Pinpoint the cell where the given text exists, returning its [x, y] midpoint coordinate. 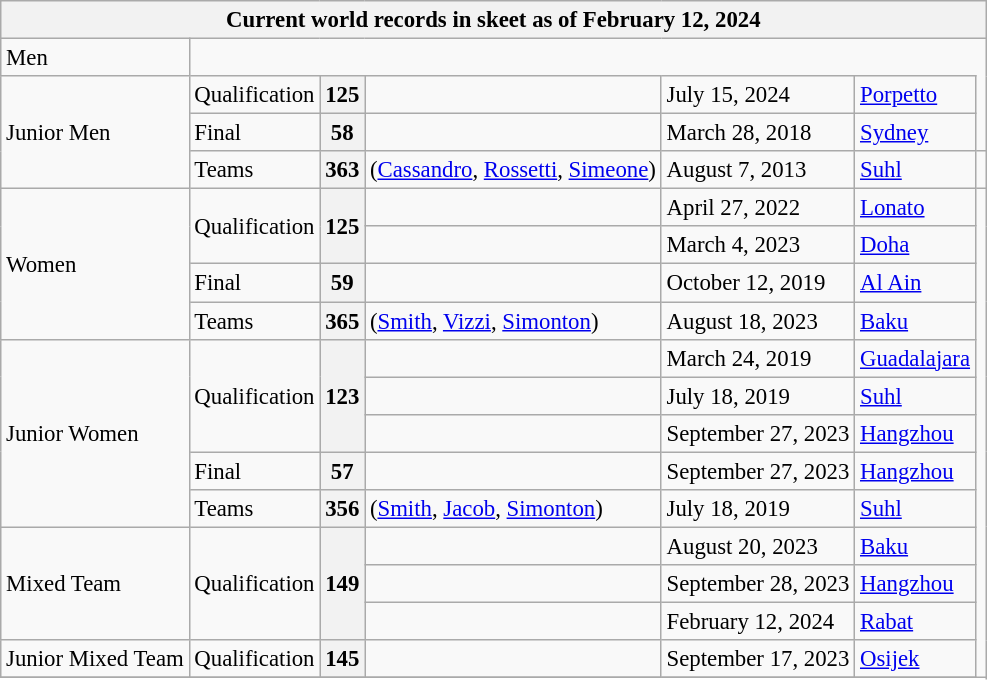
(Cassandro, Rossetti, Simeone) [514, 170]
145 [342, 659]
February 12, 2024 [758, 621]
Current world records in skeet as of February 12, 2024 [494, 20]
Al Ain [916, 283]
Osijek [916, 659]
57 [342, 471]
March 28, 2018 [758, 133]
August 7, 2013 [758, 170]
August 18, 2023 [758, 321]
Rabat [916, 621]
365 [342, 321]
April 27, 2022 [758, 208]
Porpetto [916, 95]
149 [342, 584]
(Smith, Vizzi, Simonton) [514, 321]
September 28, 2023 [758, 584]
58 [342, 133]
59 [342, 283]
Mixed Team [95, 584]
Men [95, 58]
September 17, 2023 [758, 659]
October 12, 2019 [758, 283]
(Smith, Jacob, Simonton) [514, 509]
123 [342, 396]
356 [342, 509]
Doha [916, 245]
March 4, 2023 [758, 245]
Women [95, 264]
Sydney [916, 133]
August 20, 2023 [758, 546]
July 15, 2024 [758, 95]
Lonato [916, 208]
Junior Mixed Team [95, 659]
Junior Women [95, 433]
Guadalajara [916, 358]
Junior Men [95, 132]
363 [342, 170]
March 24, 2019 [758, 358]
